Pinpoint the cell where the given text exists, returning its [X, Y] midpoint coordinate. 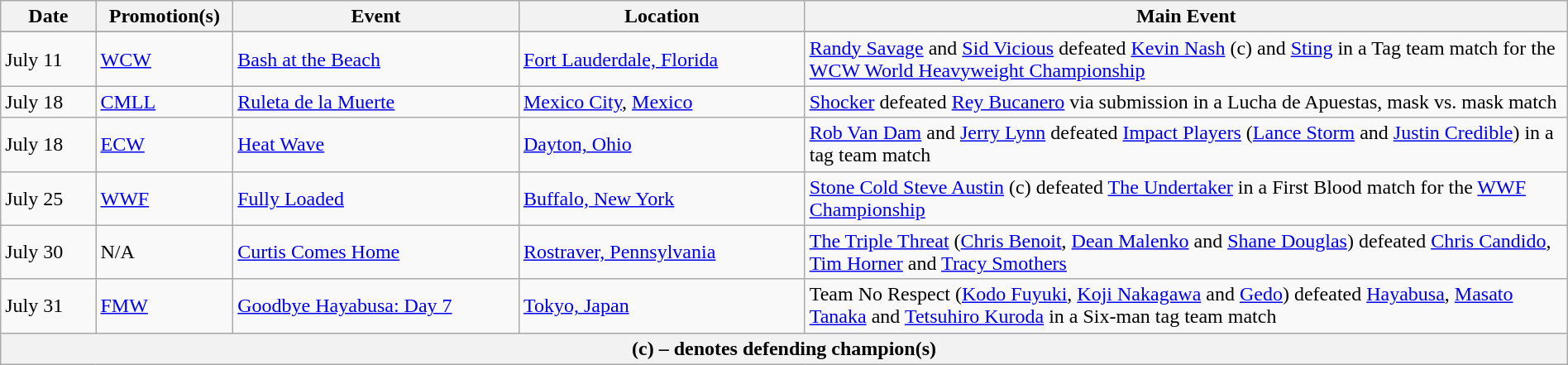
Stone Cold Steve Austin (c) defeated The Undertaker in a First Blood match for the WWF Championship [1186, 199]
(c) – denotes defending champion(s) [784, 348]
Heat Wave [376, 144]
Event [376, 17]
Ruleta de la Muerte [376, 102]
Promotion(s) [165, 17]
WWF [165, 199]
The Triple Threat (Chris Benoit, Dean Malenko and Shane Douglas) defeated Chris Candido, Tim Horner and Tracy Smothers [1186, 252]
Dayton, Ohio [662, 144]
July 30 [48, 252]
Curtis Comes Home [376, 252]
Rob Van Dam and Jerry Lynn defeated Impact Players (Lance Storm and Justin Credible) in a tag team match [1186, 144]
Fully Loaded [376, 199]
Date [48, 17]
Rostraver, Pennsylvania [662, 252]
ECW [165, 144]
FMW [165, 306]
July 31 [48, 306]
Location [662, 17]
N/A [165, 252]
Goodbye Hayabusa: Day 7 [376, 306]
Main Event [1186, 17]
Team No Respect (Kodo Fuyuki, Koji Nakagawa and Gedo) defeated Hayabusa, Masato Tanaka and Tetsuhiro Kuroda in a Six-man tag team match [1186, 306]
WCW [165, 60]
Randy Savage and Sid Vicious defeated Kevin Nash (c) and Sting in a Tag team match for the WCW World Heavyweight Championship [1186, 60]
Mexico City, Mexico [662, 102]
July 25 [48, 199]
Tokyo, Japan [662, 306]
Shocker defeated Rey Bucanero via submission in a Lucha de Apuestas, mask vs. mask match [1186, 102]
Bash at the Beach [376, 60]
Fort Lauderdale, Florida [662, 60]
July 11 [48, 60]
Buffalo, New York [662, 199]
CMLL [165, 102]
